Determine the [X, Y] coordinate at the center of the cell enclosing the given text.  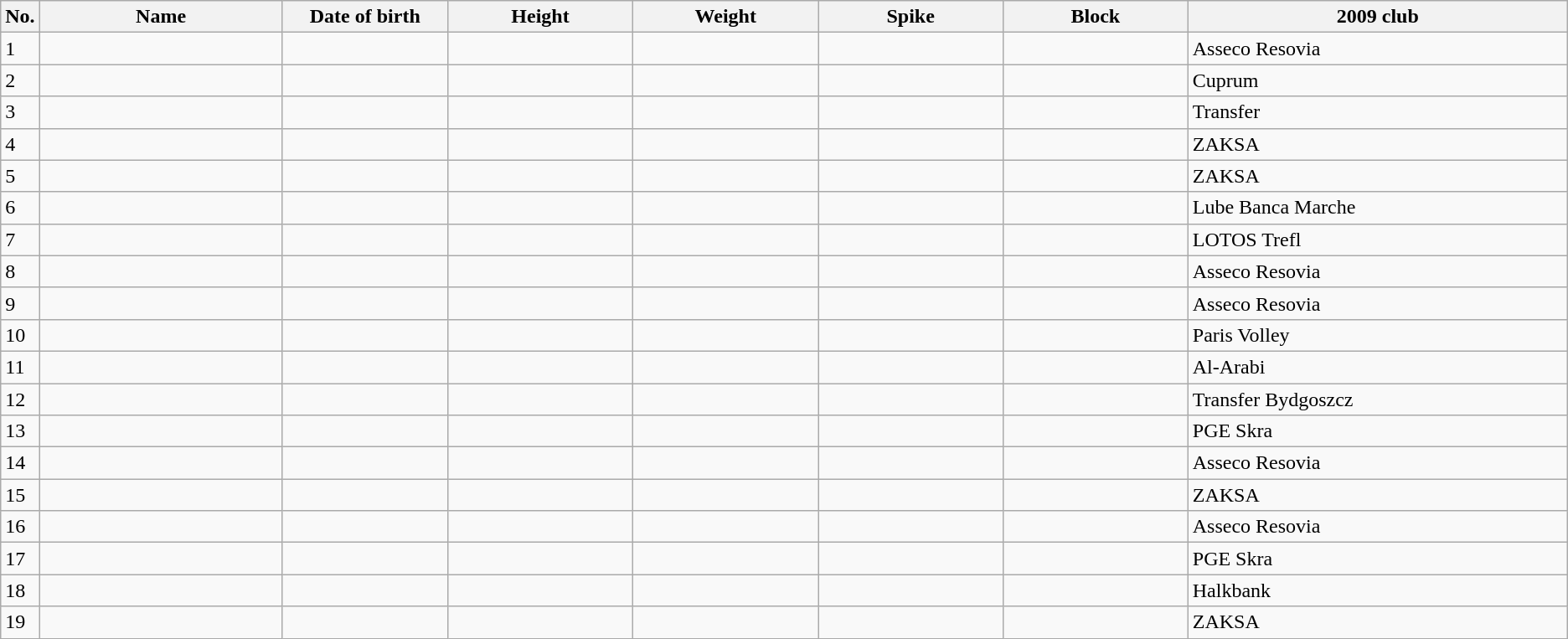
14 [20, 463]
Height [539, 17]
5 [20, 176]
Block [1096, 17]
Lube Banca Marche [1377, 208]
16 [20, 527]
3 [20, 112]
Date of birth [365, 17]
7 [20, 240]
2 [20, 80]
17 [20, 559]
10 [20, 335]
Al-Arabi [1377, 367]
4 [20, 144]
1 [20, 49]
2009 club [1377, 17]
19 [20, 622]
Paris Volley [1377, 335]
15 [20, 495]
LOTOS Trefl [1377, 240]
6 [20, 208]
Halkbank [1377, 590]
Transfer [1377, 112]
No. [20, 17]
8 [20, 271]
Cuprum [1377, 80]
Name [161, 17]
Spike [911, 17]
18 [20, 590]
9 [20, 303]
12 [20, 399]
Transfer Bydgoszcz [1377, 399]
Weight [725, 17]
11 [20, 367]
13 [20, 431]
